Detect which cell encompasses the target text, then output its (X, Y) center coordinate. 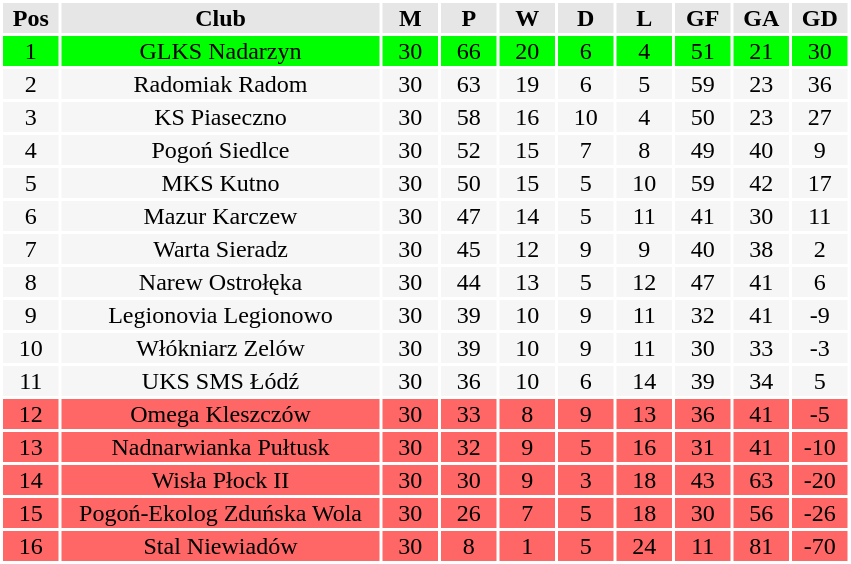
Pogoń-Ekolog Zduńska Wola (221, 513)
Warta Sieradz (221, 249)
34 (762, 381)
31 (703, 447)
Nadnarwianka Pułtusk (221, 447)
GF (703, 18)
44 (469, 282)
58 (469, 117)
17 (820, 183)
66 (469, 51)
Pogoń Siedlce (221, 150)
KS Piaseczno (221, 117)
-3 (820, 348)
56 (762, 513)
Narew Ostrołęka (221, 282)
GD (820, 18)
Club (221, 18)
GLKS Nadarzyn (221, 51)
P (469, 18)
43 (703, 480)
-26 (820, 513)
51 (703, 51)
-70 (820, 546)
26 (469, 513)
-9 (820, 315)
27 (820, 117)
42 (762, 183)
-20 (820, 480)
GA (762, 18)
20 (528, 51)
UKS SMS Łódź (221, 381)
Radomiak Radom (221, 84)
Legionovia Legionowo (221, 315)
L (644, 18)
49 (703, 150)
38 (762, 249)
81 (762, 546)
45 (469, 249)
Mazur Karczew (221, 216)
21 (762, 51)
MKS Kutno (221, 183)
-10 (820, 447)
-5 (820, 414)
Włókniarz Zelów (221, 348)
Wisła Płock II (221, 480)
M (410, 18)
Stal Niewiadów (221, 546)
Pos (31, 18)
W (528, 18)
19 (528, 84)
24 (644, 546)
52 (469, 150)
Omega Kleszczów (221, 414)
D (586, 18)
